Extract the [X, Y] coordinate from the center of the cell holding the provided text.  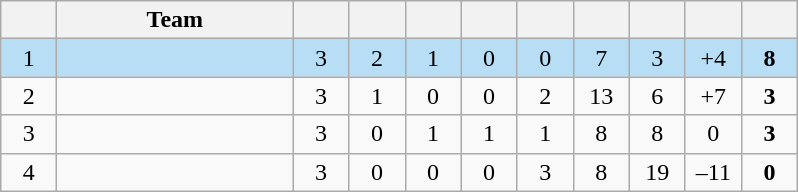
7 [601, 58]
+4 [713, 58]
–11 [713, 172]
+7 [713, 96]
6 [657, 96]
Team [175, 20]
4 [29, 172]
19 [657, 172]
13 [601, 96]
